For the text-containing cell, return its midpoint in (x, y) coordinate format. 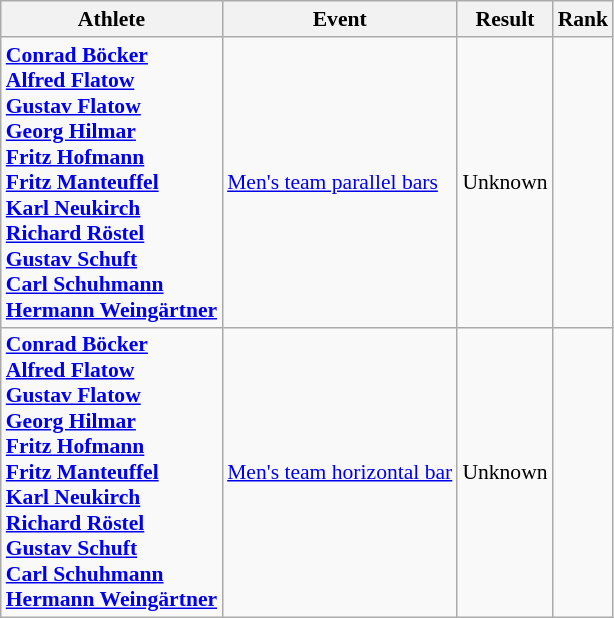
Men's team horizontal bar (340, 472)
Athlete (112, 19)
Rank (584, 19)
Event (340, 19)
Men's team parallel bars (340, 182)
Result (504, 19)
